For the text-containing cell, return its midpoint in (x, y) coordinate format. 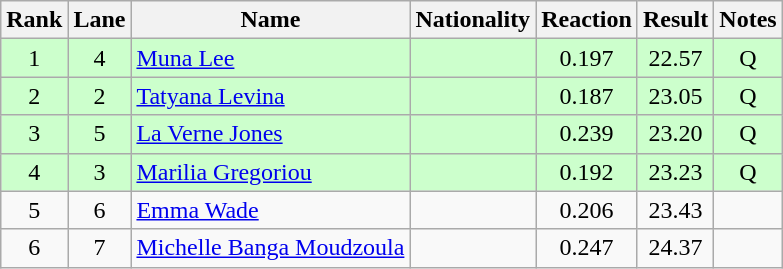
Result (675, 20)
0.247 (587, 248)
23.23 (675, 172)
0.192 (587, 172)
23.05 (675, 96)
24.37 (675, 248)
Michelle Banga Moudzoula (270, 248)
Notes (748, 20)
La Verne Jones (270, 134)
0.187 (587, 96)
Reaction (587, 20)
22.57 (675, 58)
23.20 (675, 134)
0.206 (587, 210)
Emma Wade (270, 210)
7 (100, 248)
Nationality (473, 20)
Rank (34, 20)
Marilia Gregoriou (270, 172)
23.43 (675, 210)
Muna Lee (270, 58)
Tatyana Levina (270, 96)
0.197 (587, 58)
0.239 (587, 134)
Lane (100, 20)
Name (270, 20)
1 (34, 58)
